Capture the cell that displays the provided text and extract its [x, y] central coordinate. 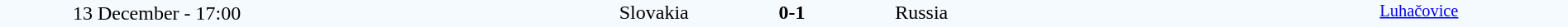
0-1 [791, 12]
13 December - 17:00 [157, 13]
Russia [1082, 12]
Luhačovice [1419, 13]
Slovakia [501, 12]
